Scan for the cell matching the given text and deliver its [X, Y] coordinate at center. 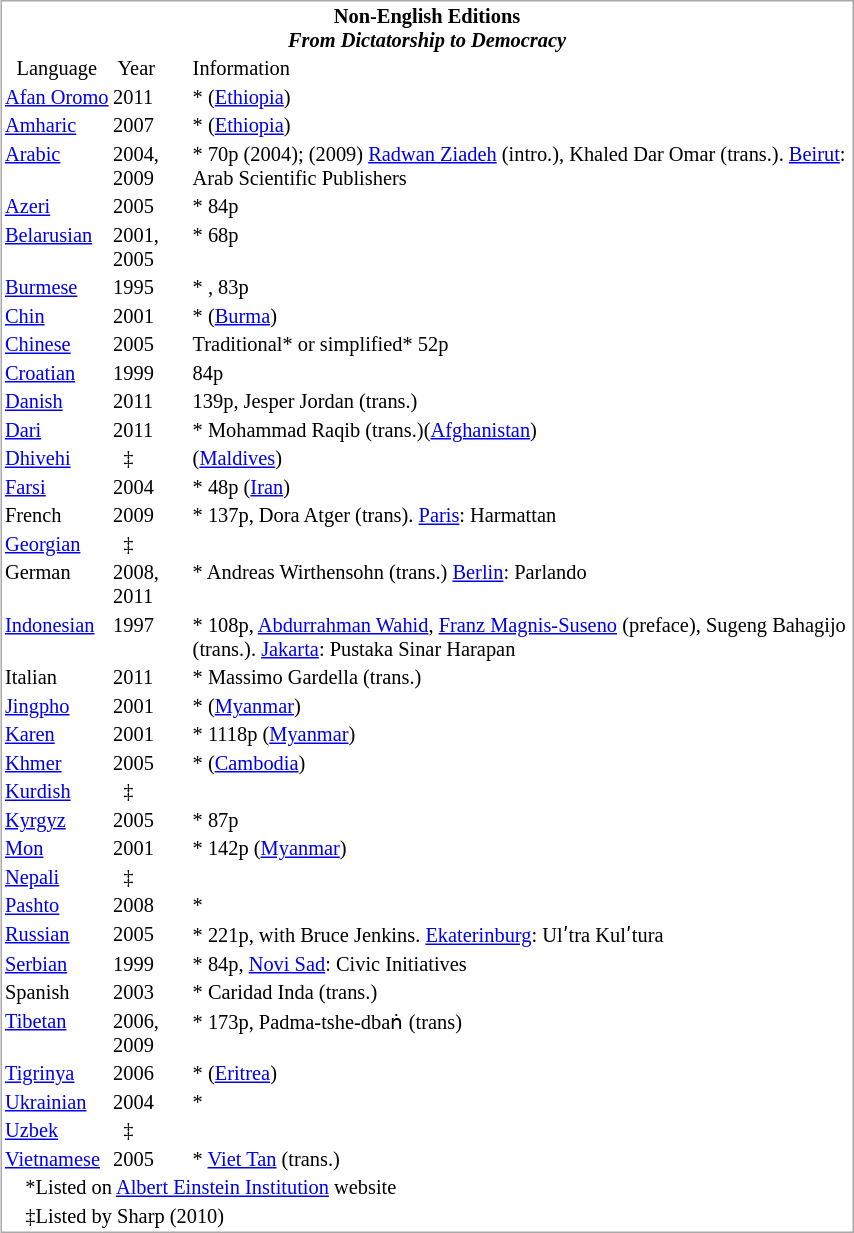
* 48p (Iran) [521, 488]
2009 [151, 516]
Belarusian [56, 248]
French [56, 516]
Amharic [56, 126]
2008 [151, 906]
Croatian [56, 374]
* 87p [521, 820]
1997 [151, 638]
Danish [56, 402]
Spanish [56, 994]
2004, 2009 [151, 166]
*Listed on Albert Einstein Institution website [426, 1188]
Information [521, 70]
* 108p, Abdurrahman Wahid, Franz Magnis-Suseno (preface), Sugeng Bahagijo (trans.). Jakarta: Pustaka Sinar Harapan [521, 638]
Vietnamese [56, 1160]
Chin [56, 316]
Ukrainian [56, 1102]
Arabic [56, 166]
Afan Oromo [56, 98]
2001, 2005 [151, 248]
Year [151, 70]
* , 83p [521, 288]
* 1118p (Myanmar) [521, 736]
German [56, 586]
Dhivehi [56, 460]
2007 [151, 126]
Italian [56, 678]
Language [56, 70]
Indonesian [56, 638]
Mon [56, 850]
* Viet Tan (trans.) [521, 1160]
* 84p, Novi Sad: Civic Initiatives [521, 964]
2006 [151, 1074]
* Mohammad Raqib (trans.)(Afghanistan) [521, 430]
Azeri [56, 208]
* (Burma) [521, 316]
* 68p [521, 248]
* 84p [521, 208]
Jingpho [56, 706]
‡Listed by Sharp (2010) [426, 1216]
* Andreas Wirthensohn (trans.) Berlin: Parlando [521, 586]
* (Myanmar) [521, 706]
* 221p, with Bruce Jenkins. Ekaterinburg: Ulʹtra Kulʹtura [521, 935]
* Massimo Gardella (trans.) [521, 678]
Uzbek [56, 1132]
Traditional* or simplified* 52p [521, 346]
Tigrinya [56, 1074]
1995 [151, 288]
Nepali [56, 878]
* (Eritrea) [521, 1074]
Farsi [56, 488]
2003 [151, 994]
* 70p (2004); (2009) Radwan Ziadeh (intro.), Khaled Dar Omar (trans.). Beirut: Arab Scientific Publishers [521, 166]
Burmese [56, 288]
Khmer [56, 764]
Kurdish [56, 792]
* 142p (Myanmar) [521, 850]
Dari [56, 430]
84p [521, 374]
Tibetan [56, 1034]
Serbian [56, 964]
Georgian [56, 544]
Chinese [56, 346]
Kyrgyz [56, 820]
* Caridad Inda (trans.) [521, 994]
Karen [56, 736]
* (Cambodia) [521, 764]
2006, 2009 [151, 1034]
Pashto [56, 906]
(Maldives) [521, 460]
* 173p, Padma-tshe-dbaṅ (trans) [521, 1034]
* 137p, Dora Atger (trans). Paris: Harmattan [521, 516]
Russian [56, 935]
Non-English EditionsFrom Dictatorship to Democracy [426, 28]
139p, Jesper Jordan (trans.) [521, 402]
2008, 2011 [151, 586]
